Extract the [x, y] coordinate from the center of the cell holding the provided text.  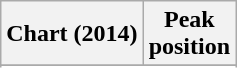
Peakposition [189, 34]
Chart (2014) [72, 34]
